Return [X, Y] of the center of cell containing provided text 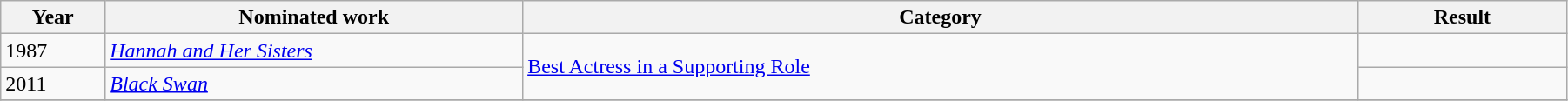
Category [941, 17]
1987 [53, 50]
Best Actress in a Supporting Role [941, 67]
Hannah and Her Sisters [314, 50]
Black Swan [314, 84]
Year [53, 17]
Nominated work [314, 17]
2011 [53, 84]
Result [1462, 17]
